Find where the given text appears and provide that cell's center as (x, y) coordinate. 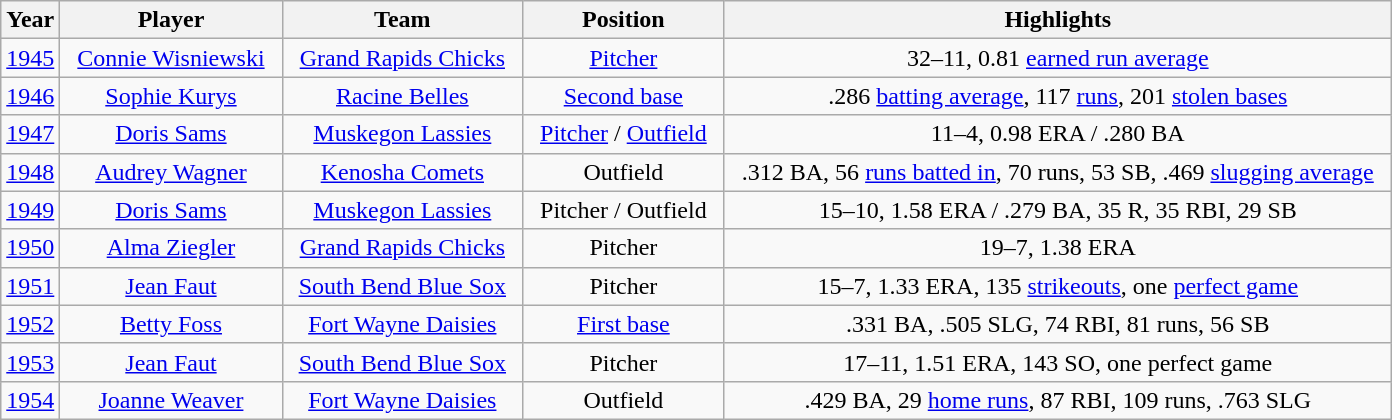
1946 (30, 96)
Highlights (1058, 20)
Team (402, 20)
Sophie Kurys (171, 96)
First base (624, 324)
Second base (624, 96)
1945 (30, 58)
32–11, 0.81 earned run average (1058, 58)
1948 (30, 172)
19–7, 1.38 ERA (1058, 248)
Joanne Weaver (171, 400)
Player (171, 20)
1954 (30, 400)
.286 batting average, 117 runs, 201 stolen bases (1058, 96)
1953 (30, 362)
.312 BA, 56 runs batted in, 70 runs, 53 SB, .469 slugging average (1058, 172)
Alma Ziegler (171, 248)
1947 (30, 134)
Position (624, 20)
.331 BA, .505 SLG, 74 RBI, 81 runs, 56 SB (1058, 324)
1951 (30, 286)
Racine Belles (402, 96)
Kenosha Comets (402, 172)
Year (30, 20)
Betty Foss (171, 324)
1950 (30, 248)
.429 BA, 29 home runs, 87 RBI, 109 runs, .763 SLG (1058, 400)
15–10, 1.58 ERA / .279 BA, 35 R, 35 RBI, 29 SB (1058, 210)
17–11, 1.51 ERA, 143 SO, one perfect game (1058, 362)
1949 (30, 210)
Audrey Wagner (171, 172)
Connie Wisniewski (171, 58)
15–7, 1.33 ERA, 135 strikeouts, one perfect game (1058, 286)
1952 (30, 324)
11–4, 0.98 ERA / .280 BA (1058, 134)
